Search for the cell housing the specified text and yield its [X, Y] center coordinate. 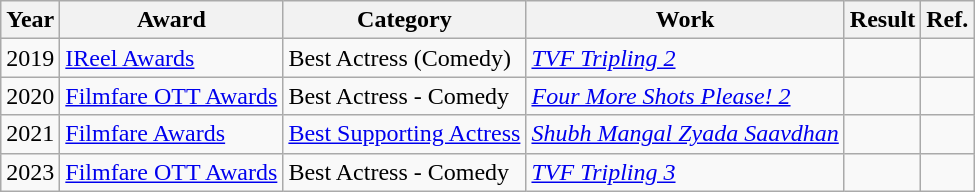
Best Actress (Comedy) [404, 58]
IReel Awards [172, 58]
2021 [30, 134]
2023 [30, 172]
Four More Shots Please! 2 [685, 96]
2020 [30, 96]
Award [172, 20]
2019 [30, 58]
Result [882, 20]
Ref. [948, 20]
TVF Tripling 2 [685, 58]
Shubh Mangal Zyada Saavdhan [685, 134]
Best Supporting Actress [404, 134]
Filmfare Awards [172, 134]
Year [30, 20]
TVF Tripling 3 [685, 172]
Category [404, 20]
Work [685, 20]
